For the text-containing cell, return its midpoint in [x, y] coordinate format. 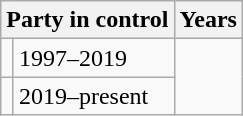
1997–2019 [94, 58]
2019–present [94, 96]
Party in control [88, 20]
Years [208, 20]
